From the cell containing the given text, extract its center point as (X, Y) coordinate. 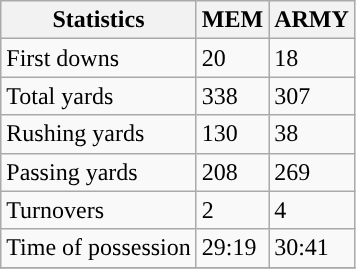
38 (312, 134)
First downs (99, 58)
130 (232, 134)
Rushing yards (99, 134)
307 (312, 96)
2 (232, 210)
338 (232, 96)
MEM (232, 20)
Total yards (99, 96)
Statistics (99, 20)
4 (312, 210)
Turnovers (99, 210)
20 (232, 58)
ARMY (312, 20)
Time of possession (99, 248)
18 (312, 58)
Passing yards (99, 172)
29:19 (232, 248)
30:41 (312, 248)
269 (312, 172)
208 (232, 172)
